From the cell containing the given text, extract its center point as (X, Y) coordinate. 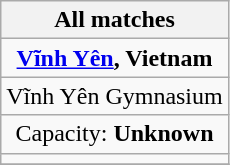
Vĩnh Yên Gymnasium (114, 96)
All matches (114, 20)
Vĩnh Yên, Vietnam (114, 58)
Capacity: Unknown (114, 134)
